Return [x, y] of the center of cell containing provided text 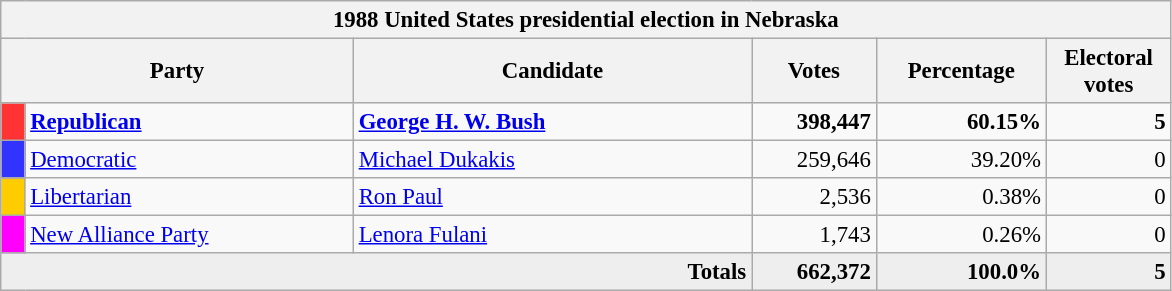
1988 United States presidential election in Nebraska [586, 20]
Electoral votes [1108, 72]
5 [1108, 122]
Ron Paul [552, 197]
0.38% [961, 197]
259,646 [814, 160]
0.26% [961, 235]
Percentage [961, 72]
Michael Dukakis [552, 160]
Candidate [552, 72]
Republican [189, 122]
398,447 [814, 122]
Lenora Fulani [552, 235]
39.20% [961, 160]
1,743 [814, 235]
Democratic [189, 160]
Libertarian [189, 197]
New Alliance Party [189, 235]
2,536 [814, 197]
Party [178, 72]
Votes [814, 72]
George H. W. Bush [552, 122]
60.15% [961, 122]
